Capture the cell that displays the provided text and extract its [x, y] central coordinate. 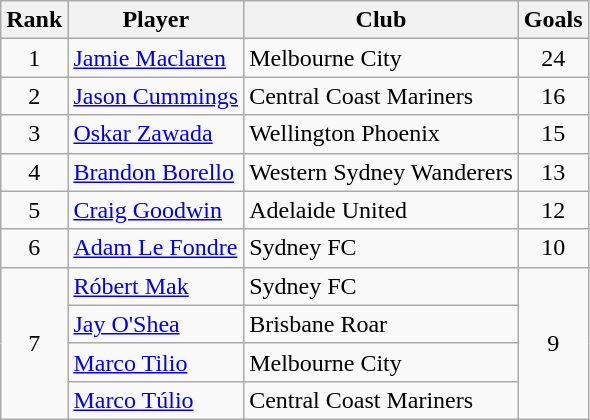
7 [34, 343]
Rank [34, 20]
Goals [553, 20]
Jay O'Shea [156, 324]
15 [553, 134]
4 [34, 172]
Club [382, 20]
24 [553, 58]
5 [34, 210]
2 [34, 96]
Marco Túlio [156, 400]
3 [34, 134]
10 [553, 248]
9 [553, 343]
Brandon Borello [156, 172]
Róbert Mak [156, 286]
Player [156, 20]
Western Sydney Wanderers [382, 172]
Wellington Phoenix [382, 134]
16 [553, 96]
12 [553, 210]
6 [34, 248]
Marco Tilio [156, 362]
Craig Goodwin [156, 210]
Adelaide United [382, 210]
Jason Cummings [156, 96]
13 [553, 172]
Brisbane Roar [382, 324]
Jamie Maclaren [156, 58]
1 [34, 58]
Oskar Zawada [156, 134]
Adam Le Fondre [156, 248]
